Locate the cell with the specified text and output its (x, y) center coordinate. 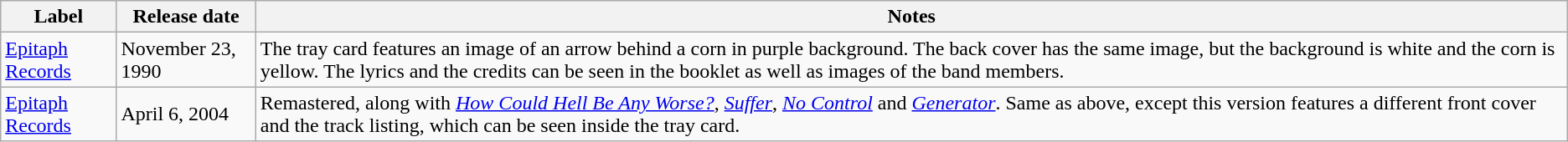
April 6, 2004 (186, 114)
Notes (911, 17)
Label (59, 17)
Release date (186, 17)
November 23, 1990 (186, 60)
